Provide the [X, Y] coordinate of the cell's center where the given text is located.  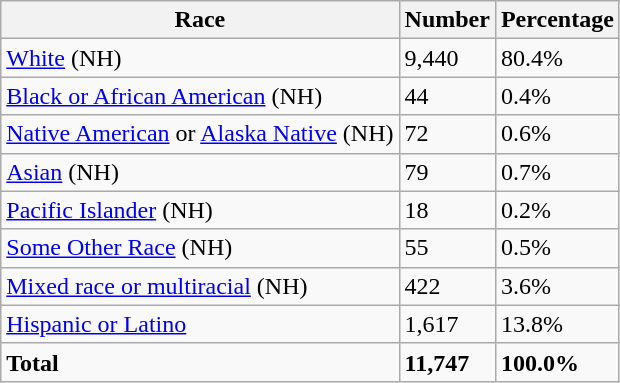
9,440 [447, 58]
Pacific Islander (NH) [200, 210]
11,747 [447, 362]
0.4% [557, 96]
3.6% [557, 286]
0.7% [557, 172]
0.6% [557, 134]
422 [447, 286]
Total [200, 362]
Native American or Alaska Native (NH) [200, 134]
79 [447, 172]
Mixed race or multiracial (NH) [200, 286]
Asian (NH) [200, 172]
80.4% [557, 58]
Race [200, 20]
White (NH) [200, 58]
13.8% [557, 324]
0.2% [557, 210]
72 [447, 134]
Black or African American (NH) [200, 96]
0.5% [557, 248]
44 [447, 96]
100.0% [557, 362]
Number [447, 20]
Some Other Race (NH) [200, 248]
Hispanic or Latino [200, 324]
1,617 [447, 324]
55 [447, 248]
18 [447, 210]
Percentage [557, 20]
